Provide the (X, Y) coordinate of the cell's center where the given text is located.  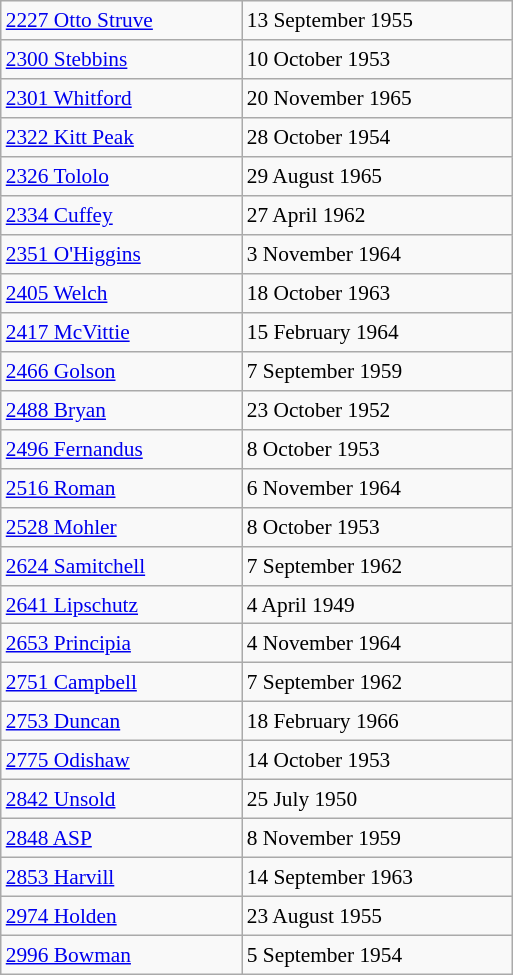
2842 Unsold (122, 800)
2351 O'Higgins (122, 254)
3 November 1964 (377, 254)
2751 Campbell (122, 682)
2322 Kitt Peak (122, 138)
28 October 1954 (377, 138)
18 February 1966 (377, 722)
2496 Fernandus (122, 448)
10 October 1953 (377, 60)
14 September 1963 (377, 878)
23 October 1952 (377, 410)
2405 Welch (122, 294)
2516 Roman (122, 488)
23 August 1955 (377, 916)
2624 Samitchell (122, 566)
2974 Holden (122, 916)
18 October 1963 (377, 294)
2848 ASP (122, 838)
27 April 1962 (377, 216)
2466 Golson (122, 370)
13 September 1955 (377, 20)
2641 Lipschutz (122, 604)
8 November 1959 (377, 838)
7 September 1959 (377, 370)
29 August 1965 (377, 176)
2326 Tololo (122, 176)
2653 Principia (122, 644)
4 April 1949 (377, 604)
2301 Whitford (122, 98)
5 September 1954 (377, 954)
6 November 1964 (377, 488)
2227 Otto Struve (122, 20)
2528 Mohler (122, 526)
2853 Harvill (122, 878)
2300 Stebbins (122, 60)
2488 Bryan (122, 410)
4 November 1964 (377, 644)
25 July 1950 (377, 800)
2753 Duncan (122, 722)
2417 McVittie (122, 332)
14 October 1953 (377, 760)
20 November 1965 (377, 98)
15 February 1964 (377, 332)
2334 Cuffey (122, 216)
2775 Odishaw (122, 760)
2996 Bowman (122, 954)
